From the cell containing the given text, extract its center point as [x, y] coordinate. 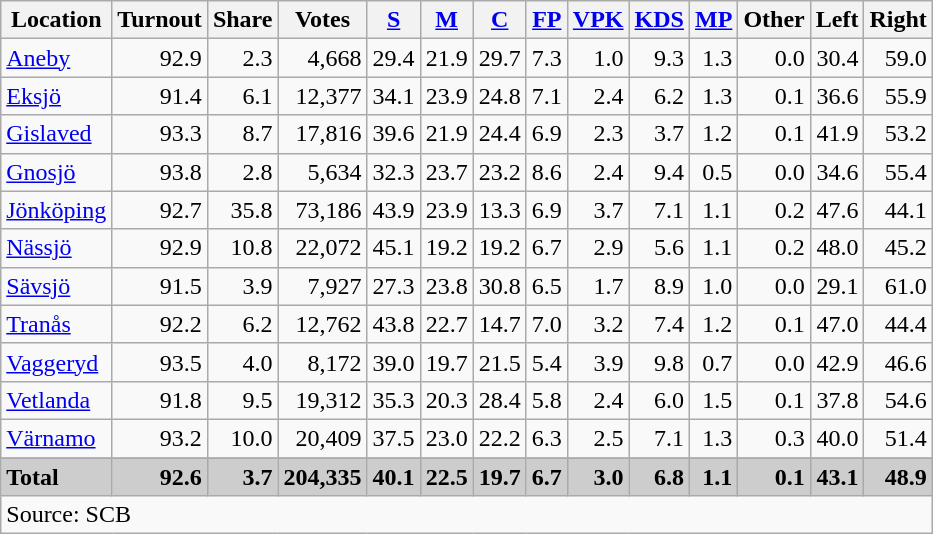
23.7 [446, 172]
5.6 [659, 248]
92.2 [160, 324]
VPK [598, 20]
4.0 [242, 362]
Eksjö [56, 96]
Share [242, 20]
Värnamo [56, 438]
Location [56, 20]
Aneby [56, 58]
37.5 [394, 438]
21.5 [500, 362]
44.1 [898, 210]
6.1 [242, 96]
93.8 [160, 172]
39.6 [394, 134]
0.5 [713, 172]
9.4 [659, 172]
32.3 [394, 172]
40.0 [837, 438]
42.9 [837, 362]
8.9 [659, 286]
7.3 [546, 58]
46.6 [898, 362]
12,762 [322, 324]
24.8 [500, 96]
2.9 [598, 248]
93.2 [160, 438]
Right [898, 20]
22.2 [500, 438]
29.4 [394, 58]
12,377 [322, 96]
Left [837, 20]
91.4 [160, 96]
48.9 [898, 477]
KDS [659, 20]
3.0 [598, 477]
35.3 [394, 400]
55.9 [898, 96]
Source: SCB [467, 515]
92.7 [160, 210]
20.3 [446, 400]
C [500, 20]
92.6 [160, 477]
2.8 [242, 172]
Other [774, 20]
14.7 [500, 324]
Total [56, 477]
22.7 [446, 324]
35.8 [242, 210]
S [394, 20]
93.5 [160, 362]
29.7 [500, 58]
Vaggeryd [56, 362]
4,668 [322, 58]
19,312 [322, 400]
30.4 [837, 58]
10.0 [242, 438]
10.8 [242, 248]
6.5 [546, 286]
7.0 [546, 324]
45.1 [394, 248]
FP [546, 20]
0.7 [713, 362]
1.5 [713, 400]
41.9 [837, 134]
22,072 [322, 248]
34.1 [394, 96]
20,409 [322, 438]
13.3 [500, 210]
34.6 [837, 172]
91.8 [160, 400]
39.0 [394, 362]
24.4 [500, 134]
6.8 [659, 477]
Turnout [160, 20]
93.3 [160, 134]
M [446, 20]
54.6 [898, 400]
47.0 [837, 324]
MP [713, 20]
1.7 [598, 286]
23.0 [446, 438]
44.4 [898, 324]
59.0 [898, 58]
43.8 [394, 324]
48.0 [837, 248]
2.5 [598, 438]
28.4 [500, 400]
Sävsjö [56, 286]
53.2 [898, 134]
6.3 [546, 438]
17,816 [322, 134]
30.8 [500, 286]
0.3 [774, 438]
Gislaved [56, 134]
8.6 [546, 172]
8.7 [242, 134]
47.6 [837, 210]
43.9 [394, 210]
91.5 [160, 286]
43.1 [837, 477]
Votes [322, 20]
9.5 [242, 400]
3.2 [598, 324]
55.4 [898, 172]
204,335 [322, 477]
23.8 [446, 286]
61.0 [898, 286]
5,634 [322, 172]
37.8 [837, 400]
8,172 [322, 362]
23.2 [500, 172]
Nässjö [56, 248]
27.3 [394, 286]
40.1 [394, 477]
9.8 [659, 362]
7,927 [322, 286]
Gnosjö [56, 172]
7.4 [659, 324]
73,186 [322, 210]
5.8 [546, 400]
Tranås [56, 324]
45.2 [898, 248]
9.3 [659, 58]
29.1 [837, 286]
5.4 [546, 362]
36.6 [837, 96]
22.5 [446, 477]
Vetlanda [56, 400]
6.0 [659, 400]
51.4 [898, 438]
Jönköping [56, 210]
